Find where the given text appears and provide that cell's center as [x, y] coordinate. 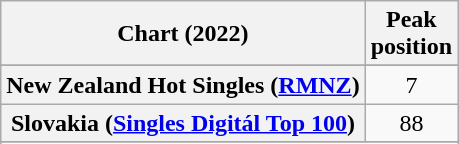
Slovakia (Singles Digitál Top 100) [183, 123]
7 [411, 85]
New Zealand Hot Singles (RMNZ) [183, 85]
88 [411, 123]
Chart (2022) [183, 34]
Peakposition [411, 34]
